Locate the cell with the specified text and output its [x, y] center coordinate. 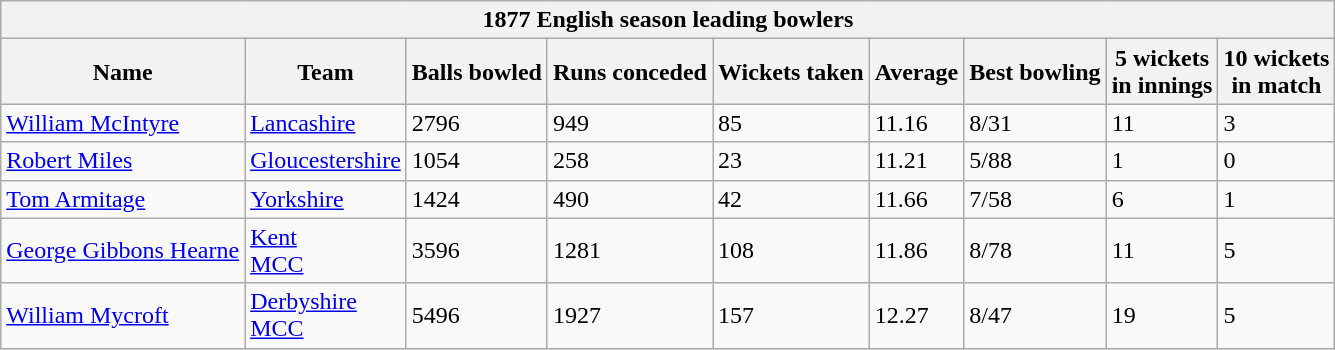
949 [630, 123]
Team [326, 72]
Yorkshire [326, 199]
3 [1276, 123]
12.27 [916, 316]
2796 [476, 123]
Wickets taken [790, 72]
10 wicketsin match [1276, 72]
0 [1276, 161]
490 [630, 199]
42 [790, 199]
1281 [630, 250]
8/78 [1035, 250]
Robert Miles [123, 161]
7/58 [1035, 199]
6 [1162, 199]
11.66 [916, 199]
5 wicketsin innings [1162, 72]
5496 [476, 316]
108 [790, 250]
11.86 [916, 250]
1424 [476, 199]
William McIntyre [123, 123]
Gloucestershire [326, 161]
DerbyshireMCC [326, 316]
George Gibbons Hearne [123, 250]
85 [790, 123]
Name [123, 72]
1054 [476, 161]
Balls bowled [476, 72]
11.16 [916, 123]
1877 English season leading bowlers [668, 20]
Best bowling [1035, 72]
258 [630, 161]
8/47 [1035, 316]
157 [790, 316]
Lancashire [326, 123]
5/88 [1035, 161]
Runs conceded [630, 72]
Average [916, 72]
KentMCC [326, 250]
11.21 [916, 161]
8/31 [1035, 123]
3596 [476, 250]
23 [790, 161]
1927 [630, 316]
William Mycroft [123, 316]
Tom Armitage [123, 199]
19 [1162, 316]
